Scan for the cell matching the given text and deliver its [x, y] coordinate at center. 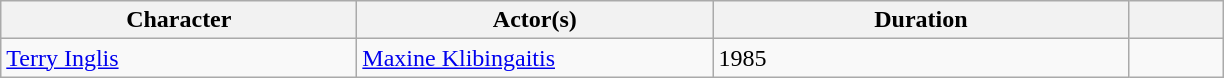
Maxine Klibingaitis [535, 58]
Terry Inglis [179, 58]
Character [179, 20]
Duration [921, 20]
Actor(s) [535, 20]
1985 [921, 58]
